Find where the given text appears and provide that cell's center as (x, y) coordinate. 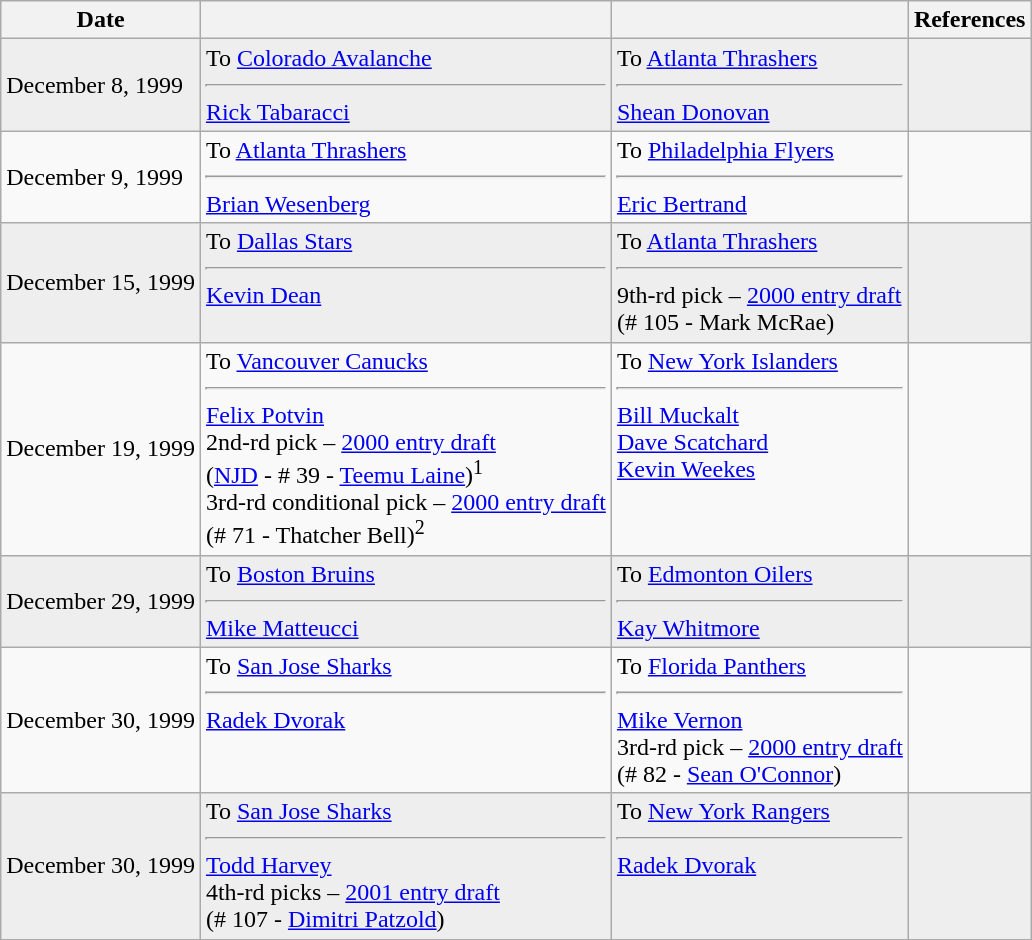
To Florida PanthersMike Vernon3rd-rd pick – 2000 entry draft (# 82 - Sean O'Connor) (760, 720)
December 9, 1999 (101, 177)
To Dallas StarsKevin Dean (406, 282)
To Atlanta ThrashersBrian Wesenberg (406, 177)
To Philadelphia FlyersEric Bertrand (760, 177)
To Edmonton OilersKay Whitmore (760, 601)
To New York RangersRadek Dvorak (760, 866)
December 8, 1999 (101, 85)
December 19, 1999 (101, 448)
References (970, 20)
December 15, 1999 (101, 282)
To San Jose SharksRadek Dvorak (406, 720)
To New York IslandersBill MuckaltDave ScatchardKevin Weekes (760, 448)
To Colorado AvalancheRick Tabaracci (406, 85)
To Boston BruinsMike Matteucci (406, 601)
To Atlanta Thrashers9th-rd pick – 2000 entry draft (# 105 - Mark McRae) (760, 282)
December 29, 1999 (101, 601)
Date (101, 20)
To Atlanta ThrashersShean Donovan (760, 85)
To San Jose SharksTodd Harvey4th-rd picks – 2001 entry draft (# 107 - Dimitri Patzold) (406, 866)
